Capture the cell that displays the provided text and extract its [X, Y] central coordinate. 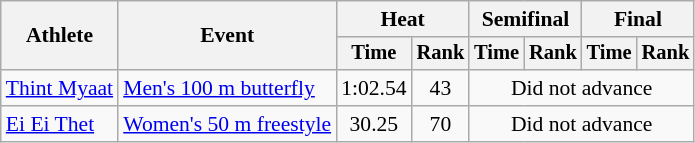
Heat [402, 19]
43 [441, 88]
Semifinal [525, 19]
Women's 50 m freestyle [227, 124]
Event [227, 36]
70 [441, 124]
Men's 100 m butterfly [227, 88]
1:02.54 [374, 88]
30.25 [374, 124]
Athlete [60, 36]
Thint Myaat [60, 88]
Final [638, 19]
Ei Ei Thet [60, 124]
